Return (X, Y) of the center of cell containing provided text 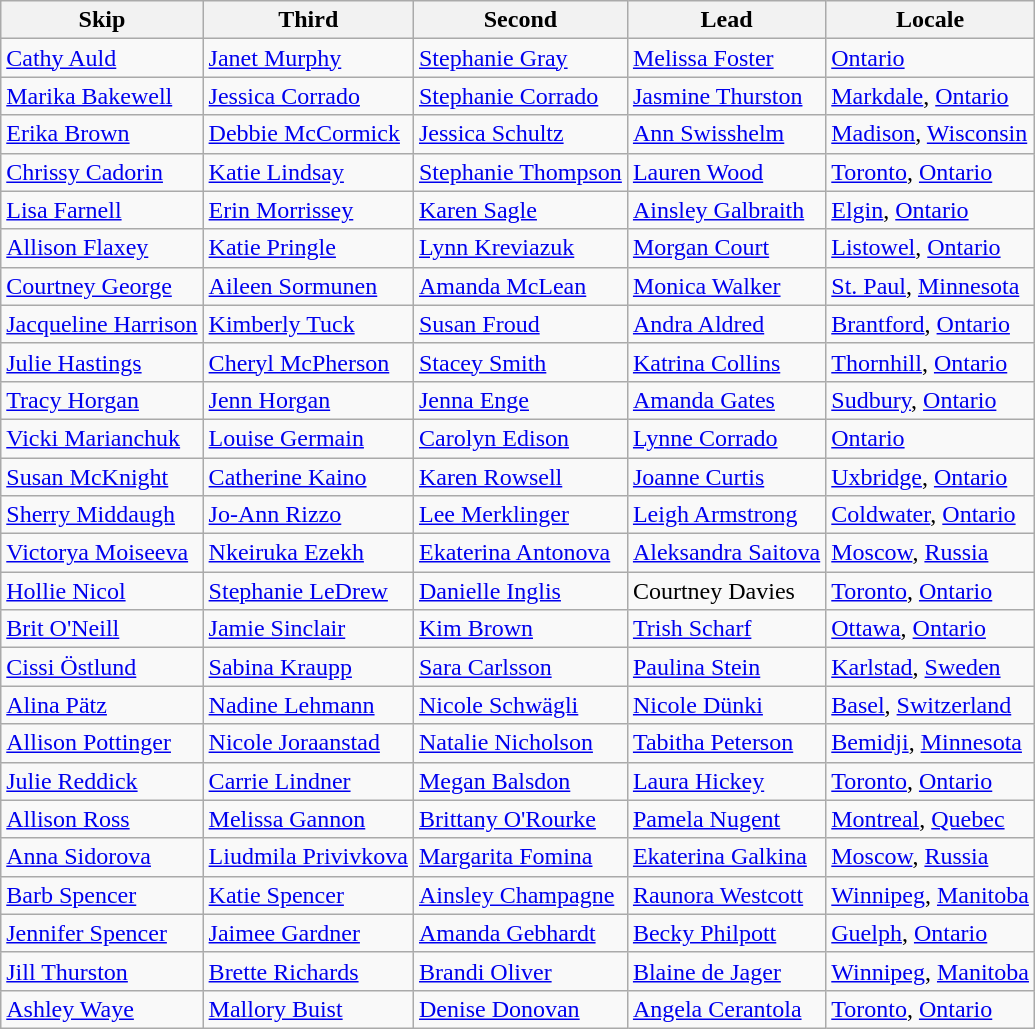
Amanda Gates (726, 400)
Janet Murphy (308, 58)
Katrina Collins (726, 362)
Nkeiruka Ezekh (308, 553)
Alina Pätz (102, 705)
Liudmila Privivkova (308, 857)
Tracy Horgan (102, 400)
Ottawa, Ontario (930, 629)
Sara Carlsson (520, 667)
Third (308, 20)
Mallory Buist (308, 1009)
Stephanie Thompson (520, 172)
Cathy Auld (102, 58)
Karen Sagle (520, 210)
Katie Pringle (308, 248)
Katie Lindsay (308, 172)
Sabina Kraupp (308, 667)
Laura Hickey (726, 781)
Louise Germain (308, 438)
Debbie McCormick (308, 134)
Brette Richards (308, 971)
Natalie Nicholson (520, 743)
Coldwater, Ontario (930, 515)
Allison Pottinger (102, 743)
Monica Walker (726, 286)
Madison, Wisconsin (930, 134)
Chrissy Cadorin (102, 172)
Becky Philpott (726, 933)
Listowel, Ontario (930, 248)
Anna Sidorova (102, 857)
Lead (726, 20)
Nicole Joraanstad (308, 743)
Kim Brown (520, 629)
Kimberly Tuck (308, 324)
Lee Merklinger (520, 515)
Elgin, Ontario (930, 210)
Aileen Sormunen (308, 286)
Jasmine Thurston (726, 96)
Brit O'Neill (102, 629)
Trish Scharf (726, 629)
Pamela Nugent (726, 819)
Danielle Inglis (520, 591)
Nicole Schwägli (520, 705)
Julie Reddick (102, 781)
Skip (102, 20)
Andra Aldred (726, 324)
Courtney Davies (726, 591)
Melissa Gannon (308, 819)
Montreal, Quebec (930, 819)
Susan McKnight (102, 477)
Carrie Lindner (308, 781)
Stephanie LeDrew (308, 591)
Jaimee Gardner (308, 933)
Jamie Sinclair (308, 629)
Sherry Middaugh (102, 515)
Uxbridge, Ontario (930, 477)
Hollie Nicol (102, 591)
Stephanie Gray (520, 58)
Denise Donovan (520, 1009)
Ainsley Champagne (520, 895)
Lynne Corrado (726, 438)
Amanda McLean (520, 286)
Katie Spencer (308, 895)
Bemidji, Minnesota (930, 743)
Susan Froud (520, 324)
Barb Spencer (102, 895)
Thornhill, Ontario (930, 362)
Ainsley Galbraith (726, 210)
Basel, Switzerland (930, 705)
Ann Swisshelm (726, 134)
Raunora Westcott (726, 895)
Lynn Kreviazuk (520, 248)
Morgan Court (726, 248)
Brandi Oliver (520, 971)
Courtney George (102, 286)
Ashley Waye (102, 1009)
Tabitha Peterson (726, 743)
Brantford, Ontario (930, 324)
Stephanie Corrado (520, 96)
Vicki Marianchuk (102, 438)
Lauren Wood (726, 172)
Amanda Gebhardt (520, 933)
Marika Bakewell (102, 96)
Karlstad, Sweden (930, 667)
Erika Brown (102, 134)
Locale (930, 20)
Allison Ross (102, 819)
Markdale, Ontario (930, 96)
Jennifer Spencer (102, 933)
Sudbury, Ontario (930, 400)
Stacey Smith (520, 362)
Jill Thurston (102, 971)
St. Paul, Minnesota (930, 286)
Jenn Horgan (308, 400)
Joanne Curtis (726, 477)
Ekaterina Antonova (520, 553)
Cissi Östlund (102, 667)
Catherine Kaino (308, 477)
Paulina Stein (726, 667)
Angela Cerantola (726, 1009)
Ekaterina Galkina (726, 857)
Second (520, 20)
Aleksandra Saitova (726, 553)
Julie Hastings (102, 362)
Guelph, Ontario (930, 933)
Jo-Ann Rizzo (308, 515)
Blaine de Jager (726, 971)
Margarita Fomina (520, 857)
Cheryl McPherson (308, 362)
Jacqueline Harrison (102, 324)
Nicole Dünki (726, 705)
Jenna Enge (520, 400)
Megan Balsdon (520, 781)
Melissa Foster (726, 58)
Nadine Lehmann (308, 705)
Jessica Corrado (308, 96)
Jessica Schultz (520, 134)
Leigh Armstrong (726, 515)
Carolyn Edison (520, 438)
Victorya Moiseeva (102, 553)
Allison Flaxey (102, 248)
Lisa Farnell (102, 210)
Brittany O'Rourke (520, 819)
Karen Rowsell (520, 477)
Erin Morrissey (308, 210)
